Provide the (X, Y) coordinate of the cell's center where the given text is located.  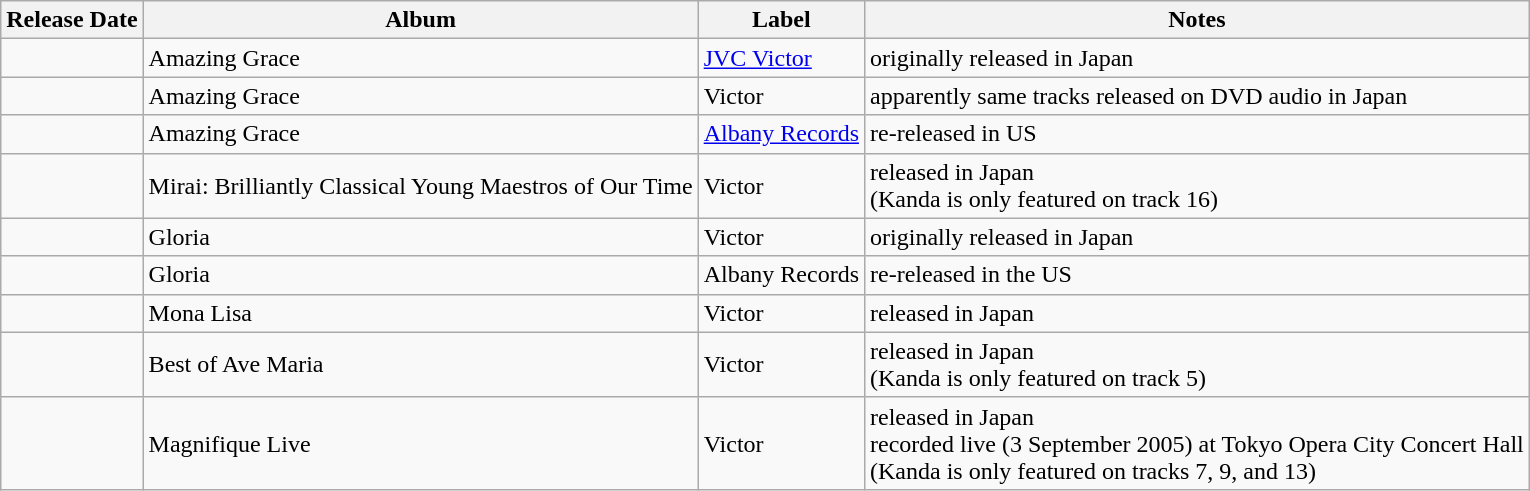
released in Japan (1198, 313)
re-released in US (1198, 134)
released in Japan(Kanda is only featured on track 5) (1198, 364)
Mona Lisa (420, 313)
Release Date (72, 20)
Album (420, 20)
released in Japan(Kanda is only featured on track 16) (1198, 186)
JVC Victor (781, 58)
re-released in the US (1198, 275)
Label (781, 20)
released in Japanrecorded live (3 September 2005) at Tokyo Opera City Concert Hall(Kanda is only featured on tracks 7, 9, and 13) (1198, 443)
Notes (1198, 20)
Magnifique Live (420, 443)
Mirai: Brilliantly Classical Young Maestros of Our Time (420, 186)
apparently same tracks released on DVD audio in Japan (1198, 96)
Best of Ave Maria (420, 364)
